Scan for the cell matching the given text and deliver its (x, y) coordinate at center. 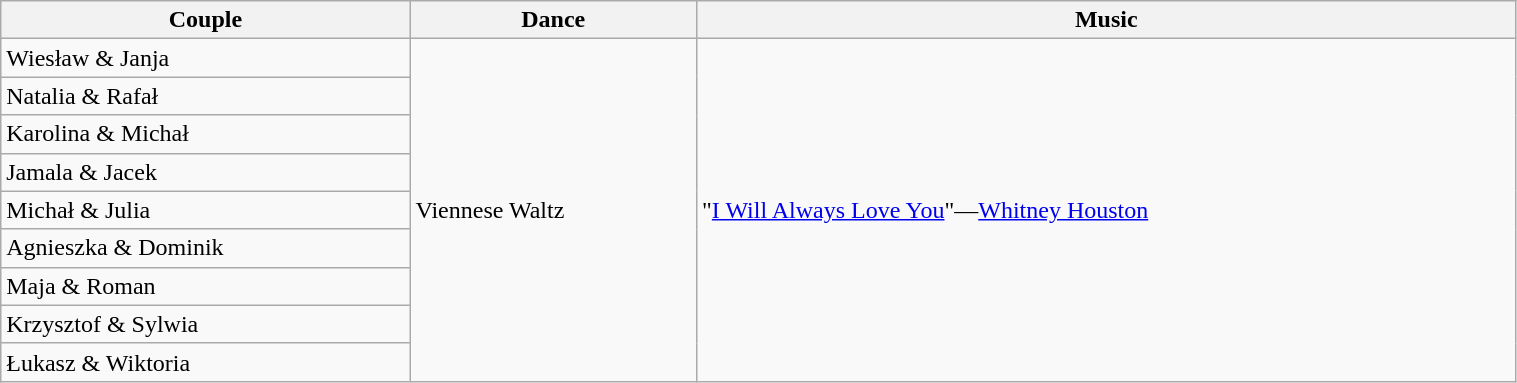
Maja & Roman (206, 286)
Michał & Julia (206, 210)
Łukasz & Wiktoria (206, 362)
Jamala & Jacek (206, 172)
Music (1107, 20)
Dance (553, 20)
Krzysztof & Sylwia (206, 324)
Couple (206, 20)
Wiesław & Janja (206, 58)
Agnieszka & Dominik (206, 248)
"I Will Always Love You"—Whitney Houston (1107, 210)
Karolina & Michał (206, 134)
Natalia & Rafał (206, 96)
Viennese Waltz (553, 210)
